Scan for the cell matching the given text and deliver its [X, Y] coordinate at center. 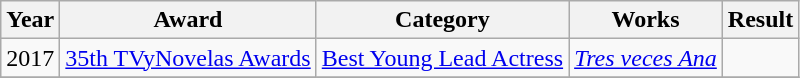
Category [442, 20]
Works [646, 20]
Result [760, 20]
Award [188, 20]
Year [30, 20]
35th TVyNovelas Awards [188, 58]
2017 [30, 58]
Best Young Lead Actress [442, 58]
Tres veces Ana [646, 58]
